Find where the given text appears and provide that cell's center as (X, Y) coordinate. 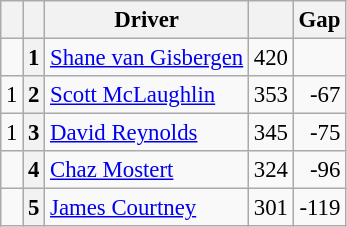
345 (272, 133)
Scott McLaughlin (147, 95)
-96 (319, 170)
324 (272, 170)
301 (272, 208)
-67 (319, 95)
-75 (319, 133)
James Courtney (147, 208)
420 (272, 58)
Chaz Mostert (147, 170)
Driver (147, 20)
Gap (319, 20)
Shane van Gisbergen (147, 58)
-119 (319, 208)
4 (34, 170)
2 (34, 95)
5 (34, 208)
3 (34, 133)
353 (272, 95)
David Reynolds (147, 133)
